Pinpoint the cell where the given text exists, returning its [x, y] midpoint coordinate. 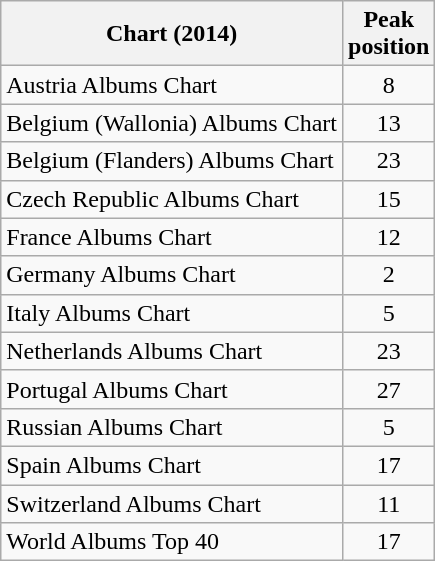
Germany Albums Chart [172, 275]
8 [389, 85]
11 [389, 503]
Belgium (Flanders) Albums Chart [172, 161]
Chart (2014) [172, 34]
27 [389, 389]
France Albums Chart [172, 237]
Portugal Albums Chart [172, 389]
Switzerland Albums Chart [172, 503]
2 [389, 275]
Czech Republic Albums Chart [172, 199]
Austria Albums Chart [172, 85]
13 [389, 123]
Italy Albums Chart [172, 313]
15 [389, 199]
12 [389, 237]
Belgium (Wallonia) Albums Chart [172, 123]
Spain Albums Chart [172, 465]
Peakposition [389, 34]
Netherlands Albums Chart [172, 351]
Russian Albums Chart [172, 427]
World Albums Top 40 [172, 542]
